Search for the cell housing the specified text and yield its (x, y) center coordinate. 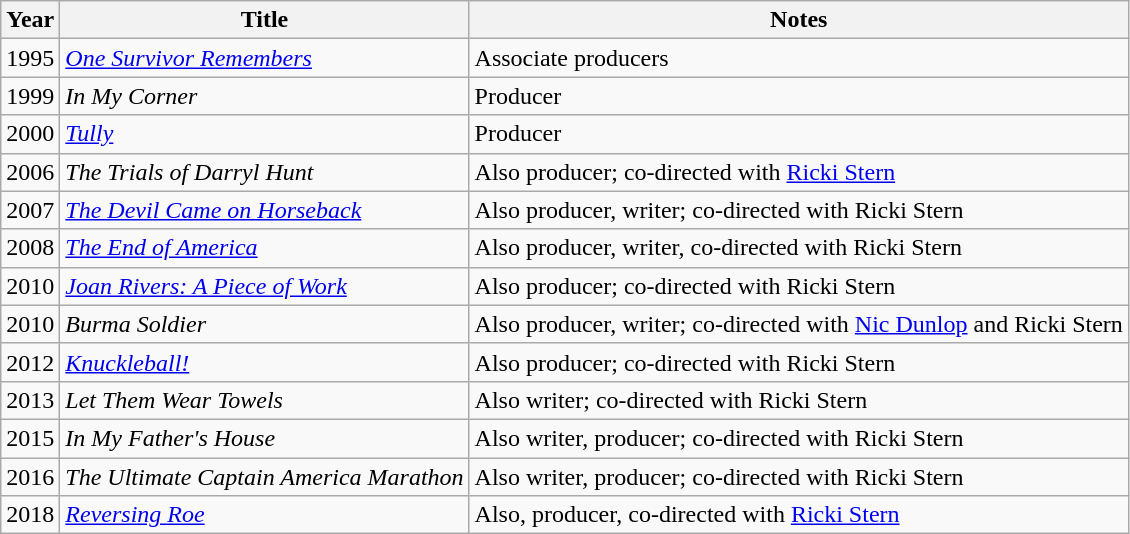
2000 (30, 134)
1995 (30, 58)
The Trials of Darryl Hunt (264, 172)
Knuckleball! (264, 362)
2018 (30, 515)
2016 (30, 477)
In My Corner (264, 96)
The End of America (264, 248)
Associate producers (798, 58)
One Survivor Remembers (264, 58)
Let Them Wear Towels (264, 400)
2015 (30, 438)
In My Father's House (264, 438)
Tully (264, 134)
Also producer, writer, co-directed with Ricki Stern (798, 248)
Also writer; co-directed with Ricki Stern (798, 400)
Reversing Roe (264, 515)
2012 (30, 362)
Notes (798, 20)
Also producer, writer; co-directed with Ricki Stern (798, 210)
Title (264, 20)
The Ultimate Captain America Marathon (264, 477)
2007 (30, 210)
2013 (30, 400)
Joan Rivers: A Piece of Work (264, 286)
Year (30, 20)
Burma Soldier (264, 324)
The Devil Came on Horseback (264, 210)
2008 (30, 248)
Also, producer, co-directed with Ricki Stern (798, 515)
1999 (30, 96)
2006 (30, 172)
Also producer, writer; co-directed with Nic Dunlop and Ricki Stern (798, 324)
